Identify which cell holds the provided text, then report its (x, y) central coordinate. 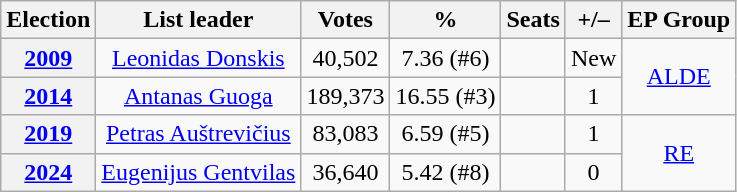
2019 (48, 134)
5.42 (#8) (446, 172)
40,502 (346, 58)
Seats (533, 20)
2024 (48, 172)
Votes (346, 20)
16.55 (#3) (446, 96)
Eugenijus Gentvilas (198, 172)
2014 (48, 96)
+/– (593, 20)
List leader (198, 20)
ALDE (679, 77)
% (446, 20)
Petras Auštrevičius (198, 134)
Election (48, 20)
0 (593, 172)
Leonidas Donskis (198, 58)
EP Group (679, 20)
83,083 (346, 134)
Antanas Guoga (198, 96)
New (593, 58)
189,373 (346, 96)
2009 (48, 58)
36,640 (346, 172)
6.59 (#5) (446, 134)
RE (679, 153)
7.36 (#6) (446, 58)
